Identify which cell holds the provided text, then report its (x, y) central coordinate. 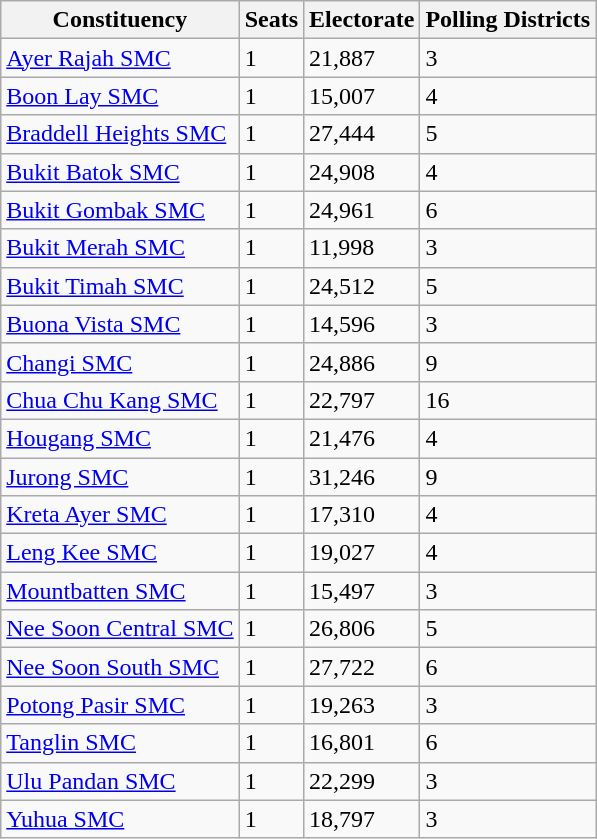
14,596 (362, 324)
11,998 (362, 248)
16,801 (362, 743)
Polling Districts (508, 20)
22,299 (362, 781)
17,310 (362, 515)
Ayer Rajah SMC (120, 58)
Bukit Gombak SMC (120, 210)
Buona Vista SMC (120, 324)
21,887 (362, 58)
15,007 (362, 96)
27,444 (362, 134)
Mountbatten SMC (120, 591)
18,797 (362, 819)
Ulu Pandan SMC (120, 781)
24,908 (362, 172)
Nee Soon South SMC (120, 667)
24,886 (362, 362)
24,961 (362, 210)
Jurong SMC (120, 477)
19,263 (362, 705)
Bukit Batok SMC (120, 172)
Bukit Merah SMC (120, 248)
24,512 (362, 286)
Braddell Heights SMC (120, 134)
21,476 (362, 438)
Changi SMC (120, 362)
16 (508, 400)
15,497 (362, 591)
Yuhua SMC (120, 819)
Nee Soon Central SMC (120, 629)
22,797 (362, 400)
19,027 (362, 553)
Hougang SMC (120, 438)
Boon Lay SMC (120, 96)
Electorate (362, 20)
26,806 (362, 629)
Tanglin SMC (120, 743)
Leng Kee SMC (120, 553)
Bukit Timah SMC (120, 286)
Chua Chu Kang SMC (120, 400)
Kreta Ayer SMC (120, 515)
Constituency (120, 20)
27,722 (362, 667)
31,246 (362, 477)
Seats (271, 20)
Potong Pasir SMC (120, 705)
